Return the (x, y) coordinate for the center point of the cell that contains the specified text.  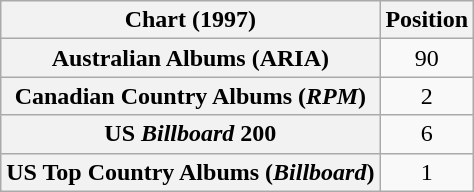
Australian Albums (ARIA) (190, 58)
Chart (1997) (190, 20)
2 (427, 96)
US Top Country Albums (Billboard) (190, 172)
6 (427, 134)
Canadian Country Albums (RPM) (190, 96)
Position (427, 20)
1 (427, 172)
US Billboard 200 (190, 134)
90 (427, 58)
